Provide the [X, Y] coordinate of the cell's center where the given text is located.  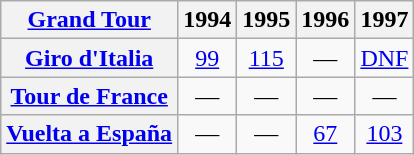
99 [208, 58]
Grand Tour [90, 20]
103 [384, 134]
1994 [208, 20]
115 [266, 58]
DNF [384, 58]
1995 [266, 20]
1997 [384, 20]
67 [326, 134]
Giro d'Italia [90, 58]
1996 [326, 20]
Tour de France [90, 96]
Vuelta a España [90, 134]
